Output the [x, y] coordinate of the center of the cell containing the given text.  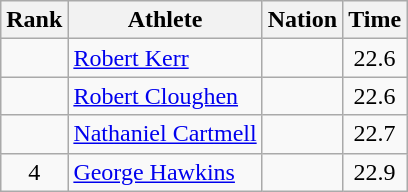
4 [34, 172]
22.9 [375, 172]
Rank [34, 20]
George Hawkins [165, 172]
Nathaniel Cartmell [165, 134]
22.7 [375, 134]
Athlete [165, 20]
Nation [302, 20]
Robert Cloughen [165, 96]
Robert Kerr [165, 58]
Time [375, 20]
